Scan for the cell matching the given text and deliver its [X, Y] coordinate at center. 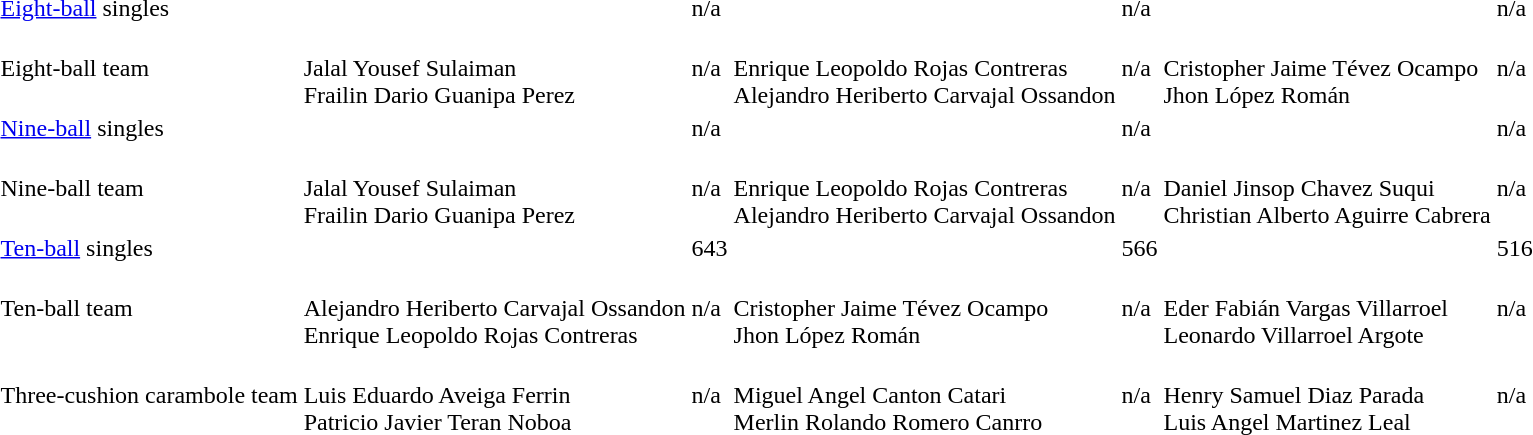
Eder Fabián Vargas VillarroelLeonardo Villarroel Argote [1327, 308]
643 [710, 248]
Alejandro Heriberto Carvajal OssandonEnrique Leopoldo Rojas Contreras [494, 308]
566 [1140, 248]
Daniel Jinsop Chavez SuquiChristian Alberto Aguirre Cabrera [1327, 188]
